Return the [X, Y] coordinate for the center point of the cell that contains the specified text.  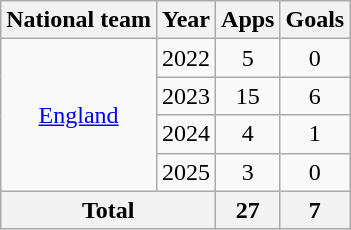
3 [248, 172]
2024 [186, 134]
National team [79, 20]
England [79, 115]
Goals [315, 20]
6 [315, 96]
27 [248, 210]
Year [186, 20]
Apps [248, 20]
4 [248, 134]
2022 [186, 58]
1 [315, 134]
Total [108, 210]
2025 [186, 172]
7 [315, 210]
2023 [186, 96]
15 [248, 96]
5 [248, 58]
